From the cell containing the given text, extract its center point as (x, y) coordinate. 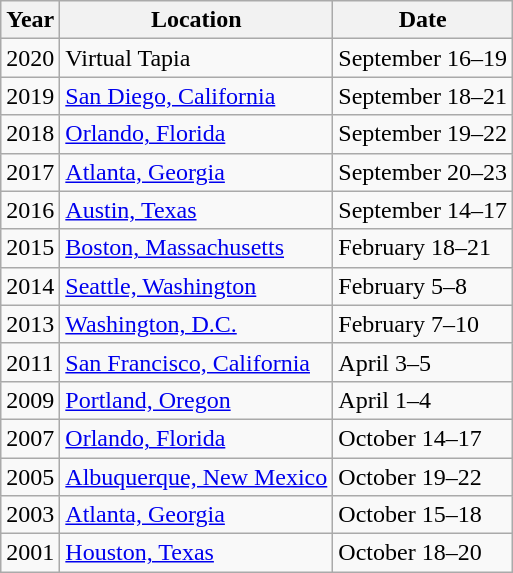
February 5–8 (423, 286)
2016 (30, 210)
September 18–21 (423, 96)
Location (196, 20)
Portland, Oregon (196, 400)
September 16–19 (423, 58)
Year (30, 20)
2005 (30, 477)
2017 (30, 172)
2013 (30, 324)
October 14–17 (423, 438)
October 19–22 (423, 477)
2018 (30, 134)
October 18–20 (423, 553)
2015 (30, 248)
Seattle, Washington (196, 286)
Washington, D.C. (196, 324)
April 3–5 (423, 362)
Albuquerque, New Mexico (196, 477)
Boston, Massachusetts (196, 248)
San Francisco, California (196, 362)
April 1–4 (423, 400)
2014 (30, 286)
February 7–10 (423, 324)
October 15–18 (423, 515)
Austin, Texas (196, 210)
September 20–23 (423, 172)
September 14–17 (423, 210)
February 18–21 (423, 248)
September 19–22 (423, 134)
2003 (30, 515)
2019 (30, 96)
Virtual Tapia (196, 58)
2007 (30, 438)
2009 (30, 400)
San Diego, California (196, 96)
Date (423, 20)
Houston, Texas (196, 553)
2001 (30, 553)
2020 (30, 58)
2011 (30, 362)
